Locate the cell with the specified text and output its [x, y] center coordinate. 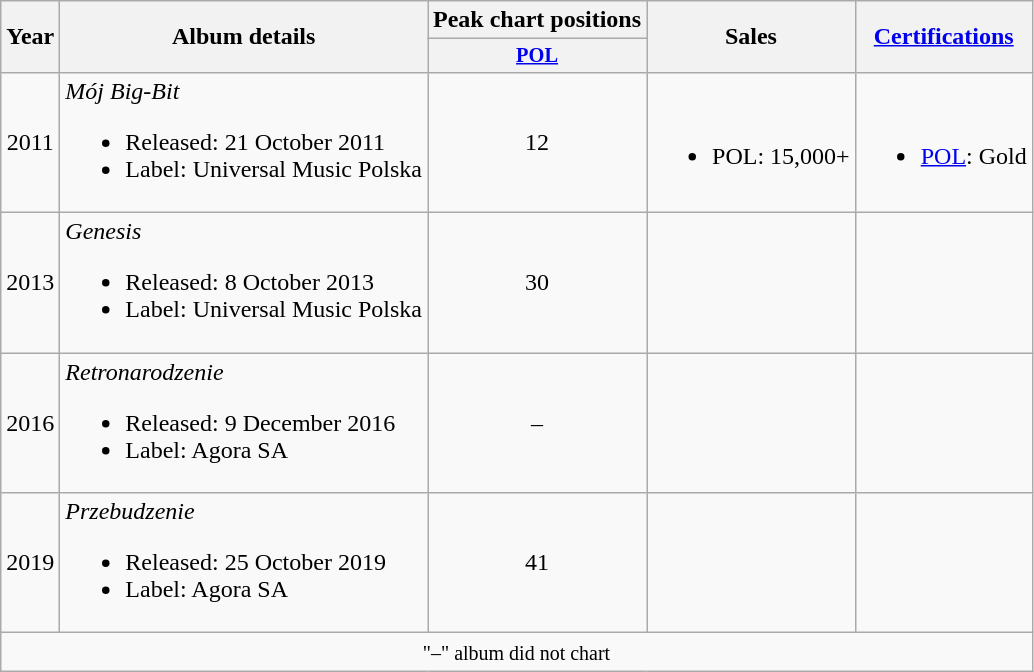
POL: Gold [944, 142]
Certifications [944, 37]
2016 [30, 423]
GenesisReleased: 8 October 2013Label: Universal Music Polska [244, 283]
"–" album did not chart [517, 652]
RetronarodzenieReleased: 9 December 2016Label: Agora SA [244, 423]
12 [538, 142]
POL: 15,000+ [752, 142]
PrzebudzenieReleased: 25 October 2019Label: Agora SA [244, 563]
2013 [30, 283]
Year [30, 37]
Sales [752, 37]
Mój Big-BitReleased: 21 October 2011Label: Universal Music Polska [244, 142]
41 [538, 563]
Album details [244, 37]
– [538, 423]
2019 [30, 563]
2011 [30, 142]
30 [538, 283]
Peak chart positions [538, 20]
POL [538, 56]
